Locate the cell with the specified text and output its [X, Y] center coordinate. 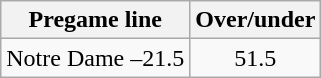
Over/under [256, 20]
Notre Dame –21.5 [96, 58]
Pregame line [96, 20]
51.5 [256, 58]
